Capture the cell that displays the provided text and extract its [X, Y] central coordinate. 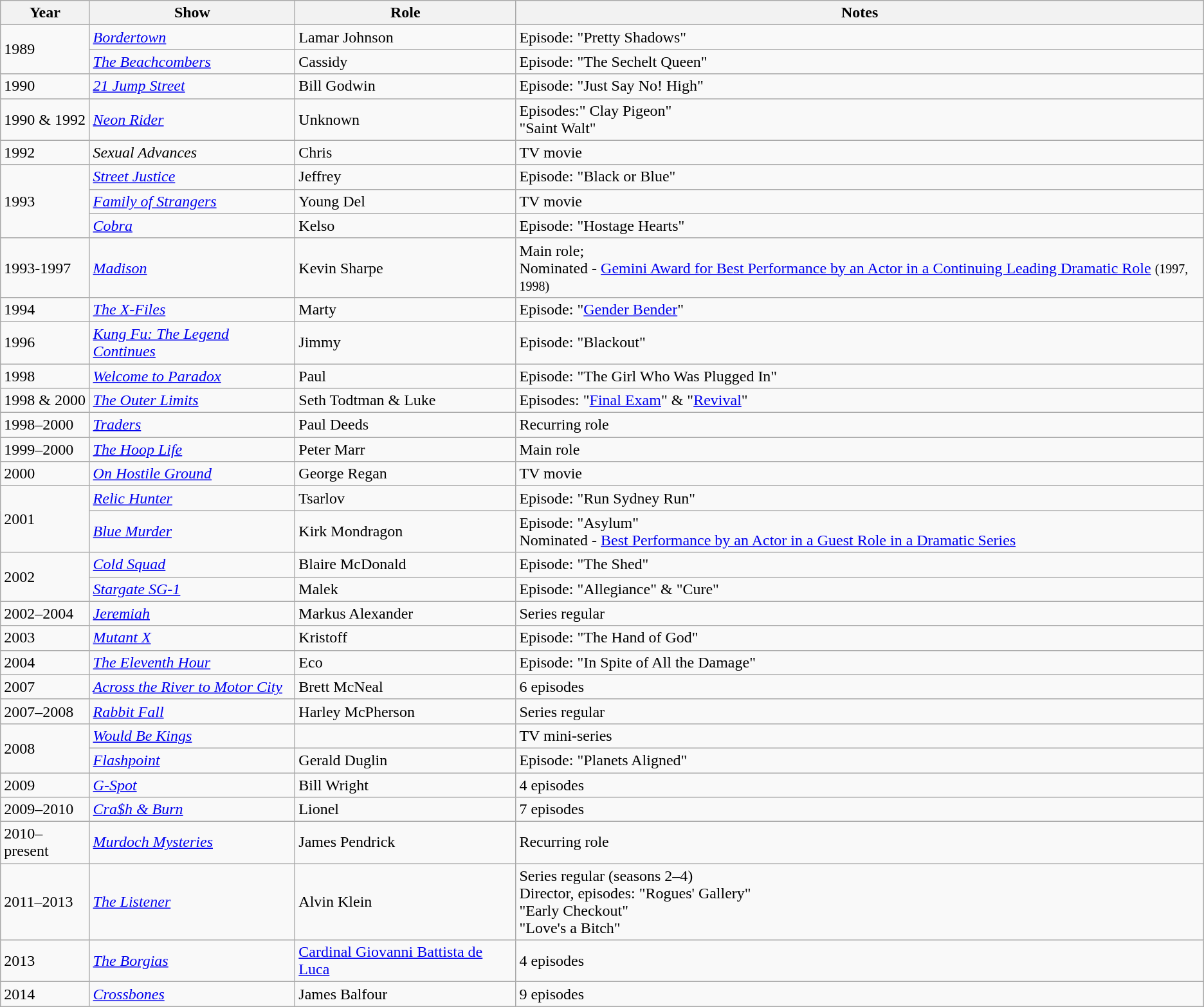
Would Be Kings [192, 736]
Sexual Advances [192, 152]
James Pendrick [405, 842]
2010–present [45, 842]
Alvin Klein [405, 902]
G-Spot [192, 785]
The Beachcombers [192, 62]
Relic Hunter [192, 498]
Episode: "The Girl Who Was Plugged In" [859, 376]
George Regan [405, 474]
Year [45, 13]
Bill Godwin [405, 86]
Episode: "The Shed" [859, 565]
2000 [45, 474]
Main role; Nominated - Gemini Award for Best Performance by an Actor in a Continuing Leading Dramatic Role (1997, 1998) [859, 268]
Paul [405, 376]
Jimmy [405, 342]
2002–2004 [45, 613]
Unknown [405, 120]
Episode: "Asylum" Nominated - Best Performance by an Actor in a Guest Role in a Dramatic Series [859, 531]
1993 [45, 201]
The Outer Limits [192, 401]
Harley McPherson [405, 711]
On Hostile Ground [192, 474]
Kelso [405, 226]
Tsarlov [405, 498]
2003 [45, 638]
Flashpoint [192, 760]
1998–2000 [45, 425]
Peter Marr [405, 449]
1998 [45, 376]
Across the River to Motor City [192, 687]
Notes [859, 13]
2007–2008 [45, 711]
Episode: "Planets Aligned" [859, 760]
Episode: "Allegiance" & "Cure" [859, 589]
2011–2013 [45, 902]
Family of Strangers [192, 201]
2009 [45, 785]
Kevin Sharpe [405, 268]
2002 [45, 577]
Episode: "Black or Blue" [859, 177]
Series regular (seasons 2–4) Director, episodes: "Rogues' Gallery" "Early Checkout" "Love's a Bitch" [859, 902]
Jeffrey [405, 177]
Gerald Duglin [405, 760]
Cra$h & Burn [192, 810]
Episode: "Hostage Hearts" [859, 226]
1994 [45, 309]
Kirk Mondragon [405, 531]
Bordertown [192, 37]
Neon Rider [192, 120]
Madison [192, 268]
Traders [192, 425]
2013 [45, 961]
Kristoff [405, 638]
Kung Fu: The Legend Continues [192, 342]
Episodes: "Final Exam" & "Revival" [859, 401]
2014 [45, 994]
Cobra [192, 226]
2008 [45, 748]
James Balfour [405, 994]
Bill Wright [405, 785]
Episode: "Run Sydney Run" [859, 498]
Cold Squad [192, 565]
Jeremiah [192, 613]
Cardinal Giovanni Battista de Luca [405, 961]
The Borgias [192, 961]
Rabbit Fall [192, 711]
1998 & 2000 [45, 401]
Paul Deeds [405, 425]
21 Jump Street [192, 86]
Mutant X [192, 638]
Stargate SG-1 [192, 589]
Young Del [405, 201]
2007 [45, 687]
1996 [45, 342]
Episode: "Blackout" [859, 342]
7 episodes [859, 810]
Crossbones [192, 994]
Cassidy [405, 62]
Blaire McDonald [405, 565]
The Hoop Life [192, 449]
Episode: "Pretty Shadows" [859, 37]
Role [405, 13]
1999–2000 [45, 449]
Episodes:" Clay Pigeon" "Saint Walt" [859, 120]
Blue Murder [192, 531]
Seth Todtman & Luke [405, 401]
The X-Files [192, 309]
9 episodes [859, 994]
Episode: "The Hand of God" [859, 638]
Malek [405, 589]
Lionel [405, 810]
2004 [45, 662]
Eco [405, 662]
Welcome to Paradox [192, 376]
1990 & 1992 [45, 120]
Episode: "Gender Bender" [859, 309]
Street Justice [192, 177]
Episode: "Just Say No! High" [859, 86]
2009–2010 [45, 810]
1992 [45, 152]
Episode: "In Spite of All the Damage" [859, 662]
1989 [45, 50]
Show [192, 13]
TV mini-series [859, 736]
1990 [45, 86]
The Listener [192, 902]
Lamar Johnson [405, 37]
6 episodes [859, 687]
Episode: "The Sechelt Queen" [859, 62]
The Eleventh Hour [192, 662]
1993-1997 [45, 268]
Markus Alexander [405, 613]
Brett McNeal [405, 687]
Main role [859, 449]
Murdoch Mysteries [192, 842]
Marty [405, 309]
2001 [45, 520]
Chris [405, 152]
